Return (X, Y) of the center of cell containing provided text 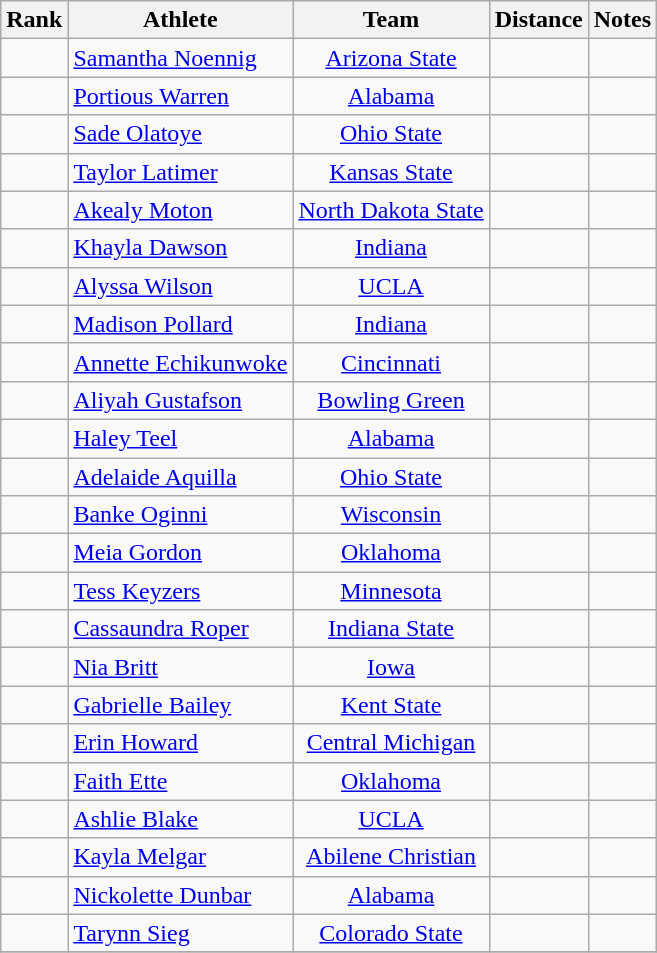
Akealy Moton (180, 210)
Portious Warren (180, 96)
Gabrielle Bailey (180, 705)
Rank (34, 20)
Wisconsin (391, 515)
Alyssa Wilson (180, 286)
Aliyah Gustafson (180, 400)
Bowling Green (391, 400)
Central Michigan (391, 743)
Annette Echikunwoke (180, 362)
Distance (538, 20)
Nickolette Dunbar (180, 895)
Indiana State (391, 629)
Faith Ette (180, 781)
Taylor Latimer (180, 172)
Iowa (391, 667)
Cincinnati (391, 362)
Haley Teel (180, 438)
Sade Olatoye (180, 134)
Athlete (180, 20)
Erin Howard (180, 743)
Khayla Dawson (180, 248)
Tarynn Sieg (180, 933)
Banke Oginni (180, 515)
Madison Pollard (180, 324)
Abilene Christian (391, 857)
Nia Britt (180, 667)
Kansas State (391, 172)
Samantha Noennig (180, 58)
Arizona State (391, 58)
Team (391, 20)
Meia Gordon (180, 553)
Notes (622, 20)
Ashlie Blake (180, 819)
Cassaundra Roper (180, 629)
Kent State (391, 705)
North Dakota State (391, 210)
Kayla Melgar (180, 857)
Minnesota (391, 591)
Colorado State (391, 933)
Adelaide Aquilla (180, 477)
Tess Keyzers (180, 591)
